From the cell containing the given text, extract its center point as (x, y) coordinate. 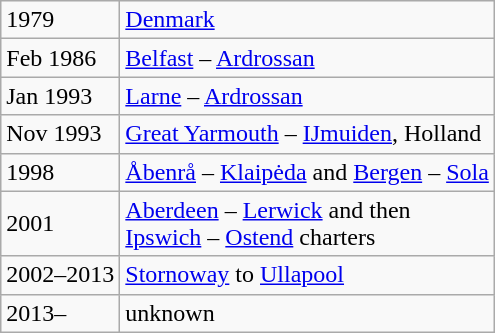
Belfast – Ardrossan (308, 58)
Aberdeen – Lerwick and thenIpswich – Ostend charters (308, 224)
Denmark (308, 20)
unknown (308, 313)
Stornoway to Ullapool (308, 275)
Åbenrå – Klaipėda and Bergen – Sola (308, 172)
1998 (60, 172)
Larne – Ardrossan (308, 96)
2001 (60, 224)
Feb 1986 (60, 58)
2002–2013 (60, 275)
Jan 1993 (60, 96)
Nov 1993 (60, 134)
2013– (60, 313)
Great Yarmouth – IJmuiden, Holland (308, 134)
1979 (60, 20)
